Return the (X, Y) coordinate for the center point of the cell that contains the specified text.  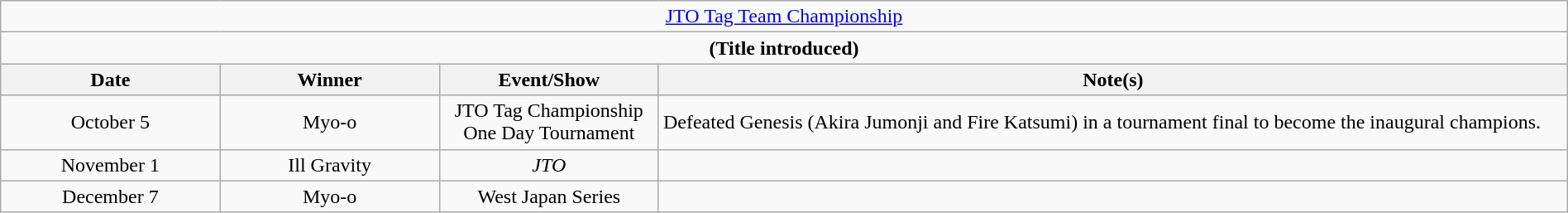
December 7 (111, 196)
Date (111, 80)
Winner (329, 80)
Note(s) (1113, 80)
November 1 (111, 165)
JTO (549, 165)
Event/Show (549, 80)
(Title introduced) (784, 48)
Defeated Genesis (Akira Jumonji and Fire Katsumi) in a tournament final to become the inaugural champions. (1113, 123)
Ill Gravity (329, 165)
JTO Tag Team Championship (784, 17)
West Japan Series (549, 196)
JTO Tag Championship One Day Tournament (549, 123)
October 5 (111, 123)
